For the text-containing cell, return its midpoint in [x, y] coordinate format. 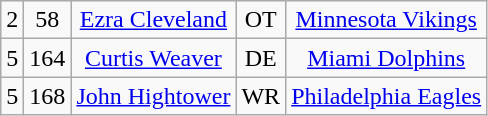
Ezra Cleveland [154, 20]
DE [261, 58]
Curtis Weaver [154, 58]
OT [261, 20]
Minnesota Vikings [386, 20]
2 [12, 20]
168 [48, 96]
164 [48, 58]
Miami Dolphins [386, 58]
WR [261, 96]
58 [48, 20]
John Hightower [154, 96]
Philadelphia Eagles [386, 96]
